Locate the cell with the specified text and output its (X, Y) center coordinate. 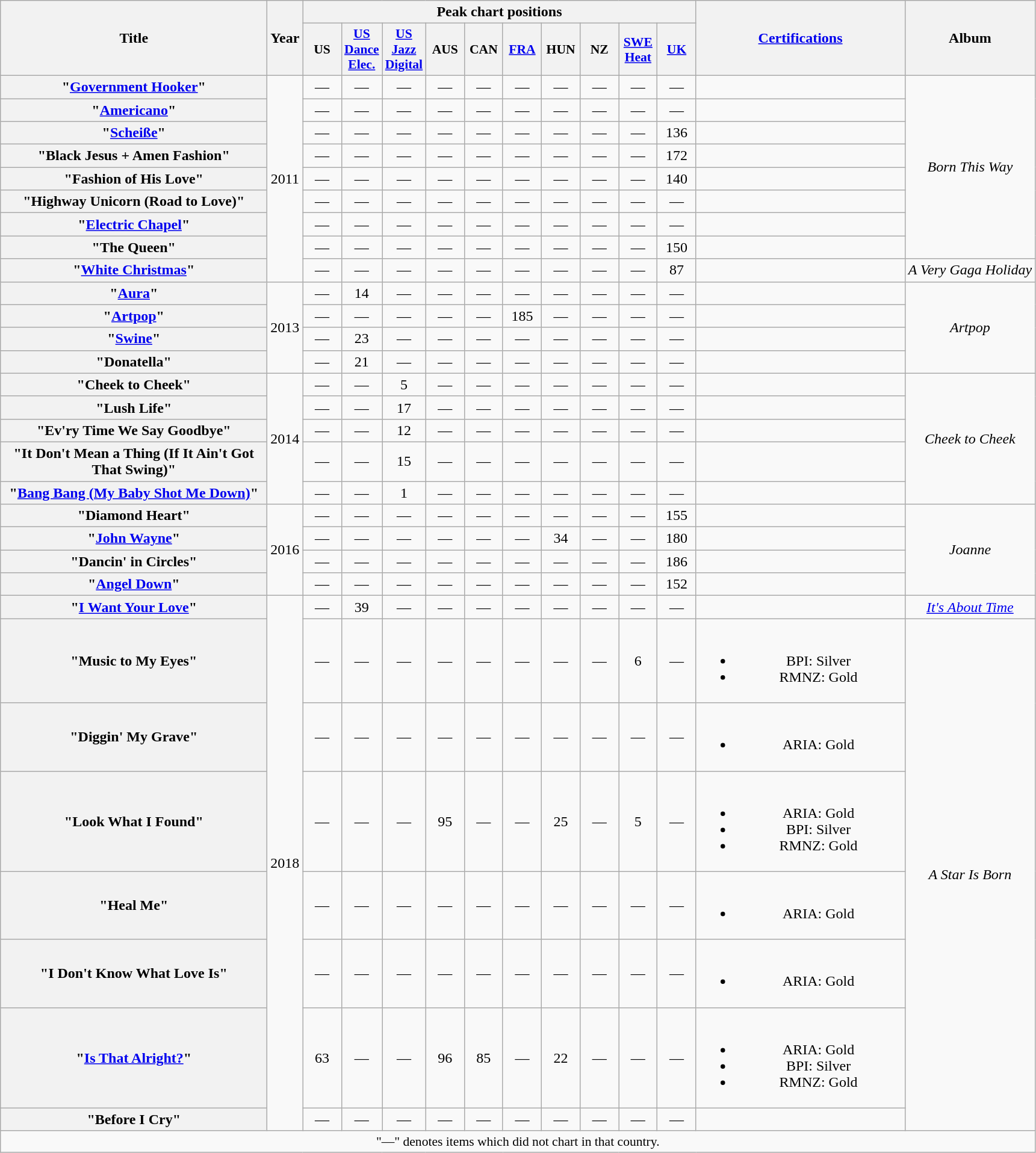
"It Don't Mean a Thing (If It Ain't Got That Swing)" (134, 461)
Title (134, 39)
SWEHeat (638, 49)
2016 (285, 550)
150 (677, 247)
185 (522, 316)
US (322, 49)
USDanceElec. (362, 49)
152 (677, 584)
25 (561, 821)
"Black Jesus + Amen Fashion" (134, 156)
172 (677, 156)
Certifications (801, 39)
2011 (285, 178)
AUS (445, 49)
"Lush Life" (134, 407)
"Government Hooker" (134, 87)
It's About Time (970, 607)
"Dancin' in Circles" (134, 561)
"—" denotes items which did not chart in that country. (518, 1142)
"White Christmas" (134, 270)
136 (677, 133)
2014 (285, 438)
"Fashion of His Love" (134, 179)
HUN (561, 49)
87 (677, 270)
BPI: SilverRMNZ: Gold (801, 661)
Cheek to Cheek (970, 438)
39 (362, 607)
Joanne (970, 550)
180 (677, 539)
CAN (483, 49)
"Diamond Heart" (134, 516)
USJazzDigital (404, 49)
"Highway Unicorn (Road to Love)" (134, 202)
"I Don't Know What Love Is" (134, 974)
"Swine" (134, 339)
A Very Gaga Holiday (970, 270)
A Star Is Born (970, 875)
"Angel Down" (134, 584)
"Look What I Found" (134, 821)
"Cheek to Cheek" (134, 385)
Album (970, 39)
6 (638, 661)
96 (445, 1058)
140 (677, 179)
"Bang Bang (My Baby Shot Me Down)" (134, 493)
"John Wayne" (134, 539)
"Music to My Eyes" (134, 661)
"Electric Chapel" (134, 224)
"The Queen" (134, 247)
23 (362, 339)
"Americano" (134, 110)
85 (483, 1058)
Born This Way (970, 167)
"Heal Me" (134, 905)
FRA (522, 49)
"Is That Alright?" (134, 1058)
63 (322, 1058)
34 (561, 539)
155 (677, 516)
"Donatella" (134, 362)
15 (404, 461)
"Diggin' My Grave" (134, 737)
UK (677, 49)
NZ (600, 49)
Peak chart positions (500, 12)
21 (362, 362)
Artpop (970, 327)
"Ev'ry Time We Say Goodbye" (134, 430)
"Aura" (134, 293)
12 (404, 430)
2018 (285, 864)
17 (404, 407)
14 (362, 293)
22 (561, 1058)
"I Want Your Love" (134, 607)
1 (404, 493)
186 (677, 561)
95 (445, 821)
"Before I Cry" (134, 1119)
2013 (285, 327)
"Artpop" (134, 316)
"Scheiße" (134, 133)
Year (285, 39)
